Determine the [x, y] coordinate at the center of the cell enclosing the given text.  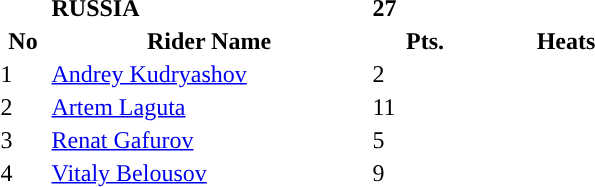
11 [425, 107]
Pts. [425, 41]
2 [425, 74]
5 [425, 140]
Rider Name [209, 41]
Andrey Kudryashov [209, 74]
Renat Gafurov [209, 140]
Artem Laguta [209, 107]
